Scan for the cell matching the given text and deliver its (x, y) coordinate at center. 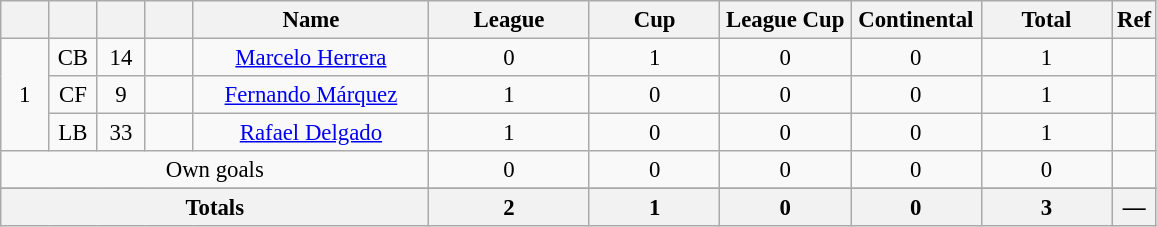
Total (1046, 20)
33 (121, 133)
Cup (654, 20)
CB (73, 58)
CF (73, 95)
Fernando Márquez (311, 95)
Ref (1134, 20)
Own goals (215, 170)
9 (121, 95)
Totals (215, 208)
Rafael Delgado (311, 133)
— (1134, 208)
14 (121, 58)
Name (311, 20)
Marcelo Herrera (311, 58)
League (510, 20)
3 (1046, 208)
2 (510, 208)
Continental (916, 20)
LB (73, 133)
League Cup (786, 20)
